For the text-containing cell, return its midpoint in [x, y] coordinate format. 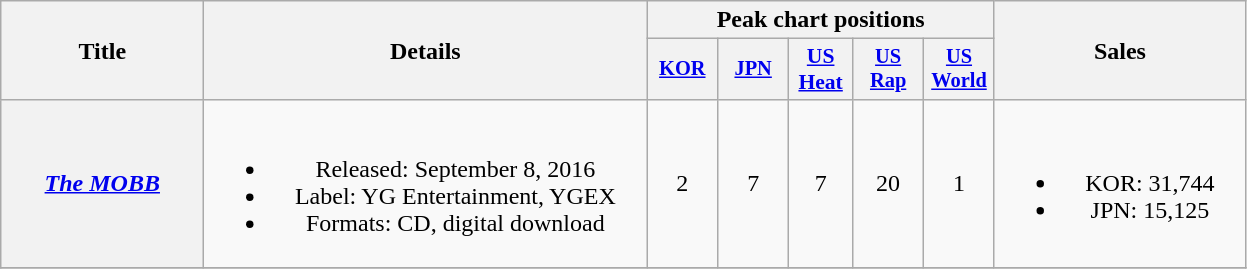
USHeat [821, 70]
The MOBB [102, 184]
Sales [1120, 50]
Details [426, 50]
KOR: 31,744JPN: 15,125 [1120, 184]
Title [102, 50]
Released: September 8, 2016Label: YG Entertainment, YGEXFormats: CD, digital download [426, 184]
20 [888, 184]
US World [960, 70]
JPN [754, 70]
KOR [682, 70]
2 [682, 184]
Peak chart positions [821, 20]
USRap [888, 70]
1 [960, 184]
